Find where the given text appears and provide that cell's center as [x, y] coordinate. 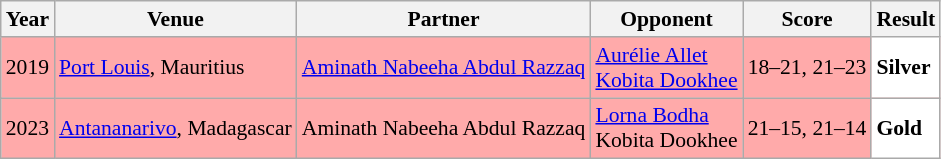
2023 [28, 128]
Gold [906, 128]
Silver [906, 68]
Port Louis, Mauritius [176, 68]
2019 [28, 68]
Venue [176, 19]
Partner [444, 19]
Lorna Bodha Kobita Dookhee [666, 128]
21–15, 21–14 [808, 128]
18–21, 21–23 [808, 68]
Aurélie Allet Kobita Dookhee [666, 68]
Antananarivo, Madagascar [176, 128]
Result [906, 19]
Score [808, 19]
Year [28, 19]
Opponent [666, 19]
